Extract the (x, y) coordinate from the center of the cell holding the provided text.  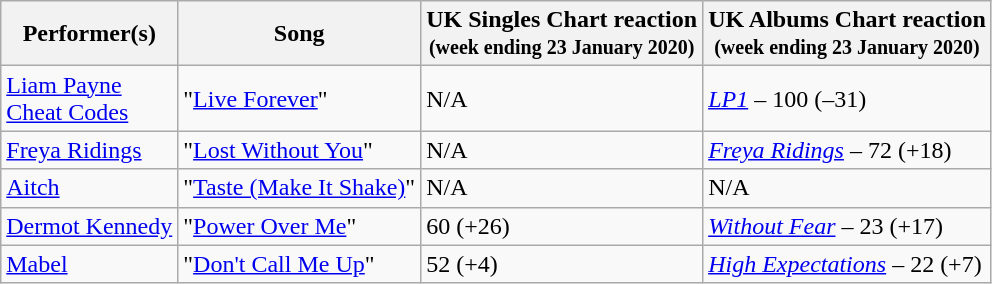
Freya Ridings (90, 150)
High Expectations – 22 (+7) (848, 264)
LP1 – 100 (–31) (848, 98)
Liam PayneCheat Codes (90, 98)
52 (+4) (562, 264)
Mabel (90, 264)
"Lost Without You" (300, 150)
Freya Ridings – 72 (+18) (848, 150)
"Live Forever" (300, 98)
Aitch (90, 188)
"Power Over Me" (300, 226)
"Taste (Make It Shake)" (300, 188)
Without Fear – 23 (+17) (848, 226)
UK Singles Chart reaction(week ending 23 January 2020) (562, 34)
Performer(s) (90, 34)
Dermot Kennedy (90, 226)
"Don't Call Me Up" (300, 264)
60 (+26) (562, 226)
UK Albums Chart reaction(week ending 23 January 2020) (848, 34)
Song (300, 34)
